Return (X, Y) of the center of cell containing provided text 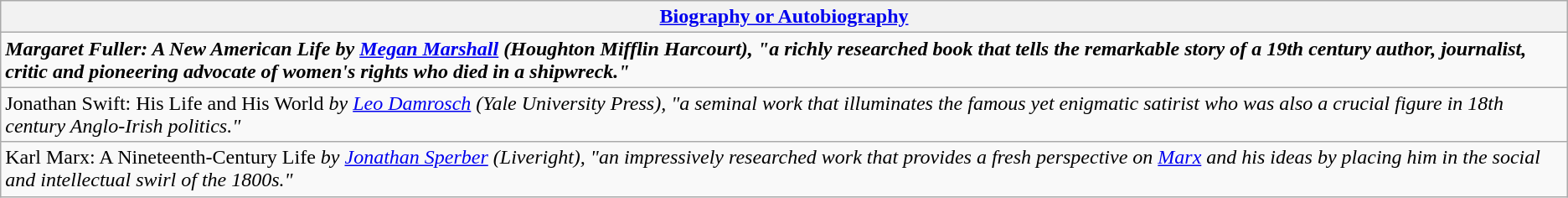
Biography or Autobiography (784, 17)
